Find where the given text appears and provide that cell's center as [X, Y] coordinate. 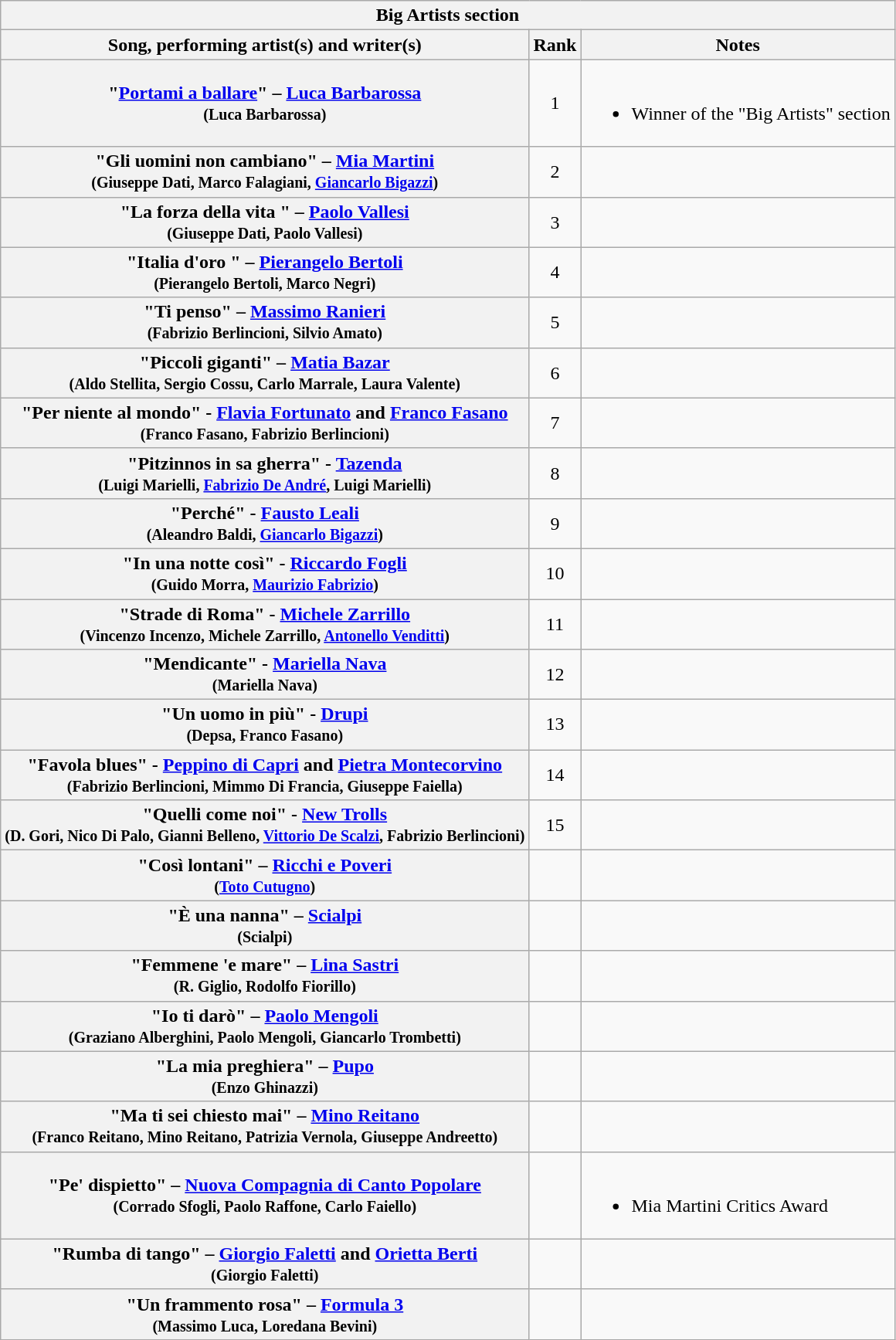
13 [555, 724]
"Ti penso" – Massimo Ranieri (Fabrizio Berlincioni, Silvio Amato) [265, 323]
"Perché" - Fausto Leali (Aleandro Baldi, Giancarlo Bigazzi) [265, 524]
"Italia d'oro " – Pierangelo Bertoli (Pierangelo Bertoli, Marco Negri) [265, 272]
2 [555, 171]
Song, performing artist(s) and writer(s) [265, 45]
"In una notte così" - Riccardo Fogli (Guido Morra, Maurizio Fabrizio) [265, 573]
5 [555, 323]
12 [555, 675]
Winner of the "Big Artists" section [738, 103]
"Portami a ballare" – Luca Barbarossa (Luca Barbarossa) [265, 103]
"Un frammento rosa" – Formula 3 (Massimo Luca, Loredana Bevini) [265, 1315]
Big Artists section [448, 15]
"Ma ti sei chiesto mai" – Mino Reitano (Franco Reitano, Mino Reitano, Patrizia Vernola, Giuseppe Andreetto) [265, 1126]
"Un uomo in più" - Drupi (Depsa, Franco Fasano) [265, 724]
"Io ti darò" – Paolo Mengoli (Graziano Alberghini, Paolo Mengoli, Giancarlo Trombetti) [265, 1026]
8 [555, 473]
Rank [555, 45]
1 [555, 103]
"È una nanna" – Scialpi (Scialpi) [265, 925]
10 [555, 573]
"La forza della vita " – Paolo Vallesi (Giuseppe Dati, Paolo Vallesi) [265, 222]
"Quelli come noi" - New Trolls (D. Gori, Nico Di Palo, Gianni Belleno, Vittorio De Scalzi, Fabrizio Berlincioni) [265, 825]
6 [555, 372]
"Piccoli giganti" – Matia Bazar (Aldo Stellita, Sergio Cossu, Carlo Marrale, Laura Valente) [265, 372]
"Favola blues" - Peppino di Capri and Pietra Montecorvino (Fabrizio Berlincioni, Mimmo Di Francia, Giuseppe Faiella) [265, 775]
4 [555, 272]
Mia Martini Critics Award [738, 1196]
3 [555, 222]
"Così lontani" – Ricchi e Poveri (Toto Cutugno) [265, 876]
Notes [738, 45]
"Mendicante" - Mariella Nava(Mariella Nava) [265, 675]
"Pitzinnos in sa gherra" - Tazenda (Luigi Marielli, Fabrizio De André, Luigi Marielli) [265, 473]
"Gli uomini non cambiano" – Mia Martini (Giuseppe Dati, Marco Falagiani, Giancarlo Bigazzi) [265, 171]
15 [555, 825]
7 [555, 423]
"Pe' dispietto" – Nuova Compagnia di Canto Popolare (Corrado Sfogli, Paolo Raffone, Carlo Faiello) [265, 1196]
"Rumba di tango" – Giorgio Faletti and Orietta Berti(Giorgio Faletti) [265, 1264]
"Per niente al mondo" - Flavia Fortunato and Franco Fasano (Franco Fasano, Fabrizio Berlincioni) [265, 423]
"Strade di Roma" - Michele Zarrillo (Vincenzo Incenzo, Michele Zarrillo, Antonello Venditti) [265, 624]
"La mia preghiera" – Pupo (Enzo Ghinazzi) [265, 1077]
11 [555, 624]
14 [555, 775]
9 [555, 524]
"Femmene 'e mare" – Lina Sastri (R. Giglio, Rodolfo Fiorillo) [265, 976]
